Scan for the cell matching the given text and deliver its [X, Y] coordinate at center. 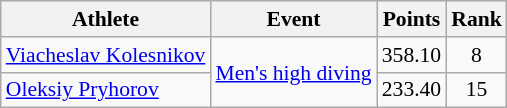
Viacheslav Kolesnikov [106, 55]
8 [476, 55]
358.10 [412, 55]
Athlete [106, 19]
Points [412, 19]
15 [476, 90]
233.40 [412, 90]
Rank [476, 19]
Oleksiy Pryhorov [106, 90]
Event [293, 19]
Men's high diving [293, 72]
